Determine the [X, Y] coordinate at the center of the cell enclosing the given text.  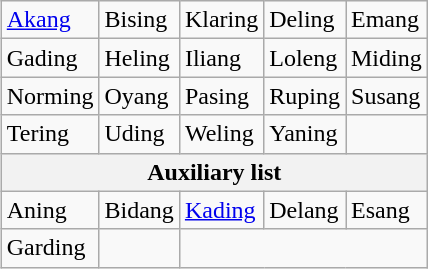
Esang [387, 210]
Bising [139, 20]
Heling [139, 58]
Iliang [221, 58]
Uding [139, 134]
Miding [387, 58]
Aning [50, 210]
Klaring [221, 20]
Norming [50, 96]
Oyang [139, 96]
Garding [50, 248]
Kading [221, 210]
Yaning [305, 134]
Auxiliary list [214, 172]
Weling [221, 134]
Susang [387, 96]
Bidang [139, 210]
Deling [305, 20]
Gading [50, 58]
Delang [305, 210]
Tering [50, 134]
Pasing [221, 96]
Loleng [305, 58]
Ruping [305, 96]
Emang [387, 20]
Akang [50, 20]
